Provide the (x, y) coordinate of the cell's center where the given text is located.  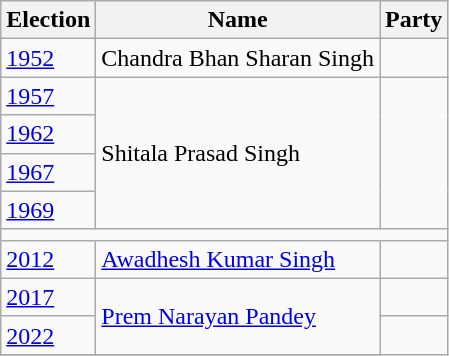
2017 (48, 297)
Chandra Bhan Sharan Singh (238, 58)
1952 (48, 58)
Prem Narayan Pandey (238, 316)
1957 (48, 96)
2022 (48, 335)
1962 (48, 134)
Awadhesh Kumar Singh (238, 259)
Name (238, 20)
Shitala Prasad Singh (238, 153)
2012 (48, 259)
1967 (48, 172)
Party (414, 20)
Election (48, 20)
1969 (48, 210)
